Determine the [X, Y] coordinate at the center of the cell enclosing the given text.  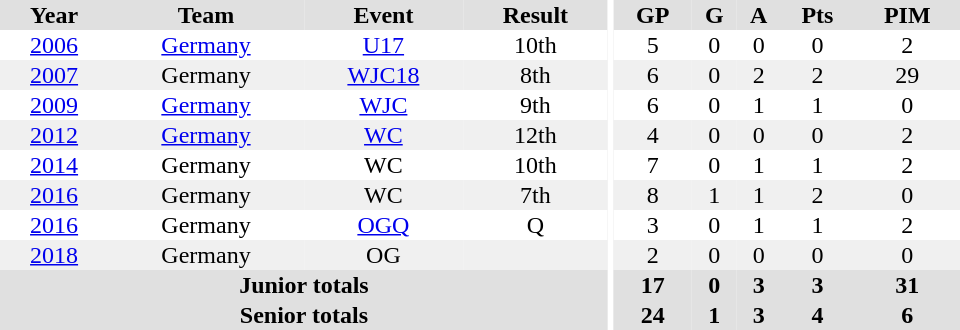
5 [652, 45]
Event [384, 15]
2012 [54, 135]
WJC [384, 105]
8 [652, 195]
7th [536, 195]
8th [536, 75]
17 [652, 285]
Junior totals [304, 285]
Year [54, 15]
2014 [54, 165]
GP [652, 15]
2009 [54, 105]
OG [384, 255]
PIM [908, 15]
2018 [54, 255]
WJC18 [384, 75]
31 [908, 285]
7 [652, 165]
9th [536, 105]
2007 [54, 75]
Q [536, 225]
2006 [54, 45]
Result [536, 15]
12th [536, 135]
24 [652, 315]
Team [206, 15]
G [714, 15]
OGQ [384, 225]
A [758, 15]
29 [908, 75]
Senior totals [304, 315]
U17 [384, 45]
Pts [817, 15]
